From the cell containing the given text, extract its center point as [X, Y] coordinate. 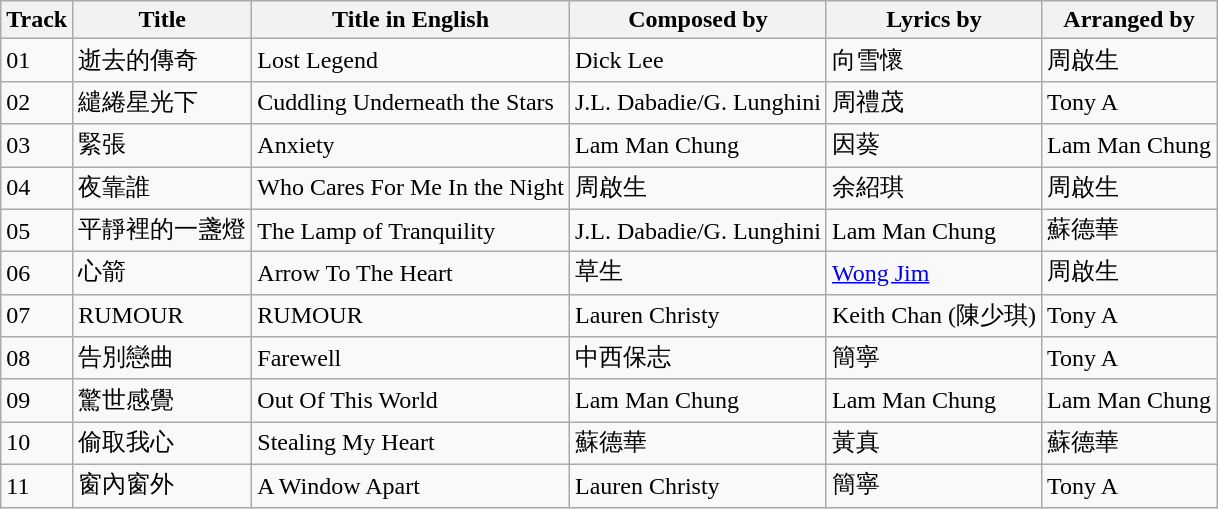
Composed by [698, 20]
繾綣星光下 [162, 102]
逝去的傳奇 [162, 60]
09 [37, 400]
緊張 [162, 146]
窗內窗外 [162, 486]
Cuddling Underneath the Stars [411, 102]
心箭 [162, 274]
A Window Apart [411, 486]
驚世感覺 [162, 400]
Title [162, 20]
07 [37, 316]
平靜裡的一盞燈 [162, 230]
02 [37, 102]
余紹琪 [934, 188]
向雪懷 [934, 60]
Out Of This World [411, 400]
Wong Jim [934, 274]
Anxiety [411, 146]
Lost Legend [411, 60]
草生 [698, 274]
01 [37, 60]
夜靠誰 [162, 188]
Arranged by [1128, 20]
Keith Chan (陳少琪) [934, 316]
The Lamp of Tranquility [411, 230]
05 [37, 230]
因葵 [934, 146]
Dick Lee [698, 60]
Lyrics by [934, 20]
11 [37, 486]
Stealing My Heart [411, 444]
03 [37, 146]
06 [37, 274]
中西保志 [698, 358]
Arrow To The Heart [411, 274]
10 [37, 444]
Track [37, 20]
黃真 [934, 444]
告別戀曲 [162, 358]
08 [37, 358]
04 [37, 188]
周禮茂 [934, 102]
偷取我心 [162, 444]
Farewell [411, 358]
Title in English [411, 20]
Who Cares For Me In the Night [411, 188]
